Extract the (x, y) coordinate from the center of the cell holding the provided text.  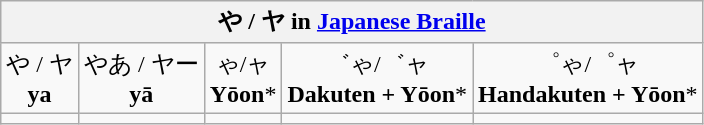
ゃ/ャYōon* (243, 78)
やあ / ヤー yā (141, 78)
゜ゃ/゜ャHandakuten + Yōon* (588, 78)
や / ヤ in Japanese Braille (352, 22)
や / ヤ ya (40, 78)
゛ゃ/゛ャDakuten + Yōon* (378, 78)
